For the text-containing cell, return its midpoint in [x, y] coordinate format. 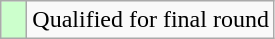
Qualified for final round [151, 20]
